Pinpoint the cell where the given text exists, returning its (X, Y) midpoint coordinate. 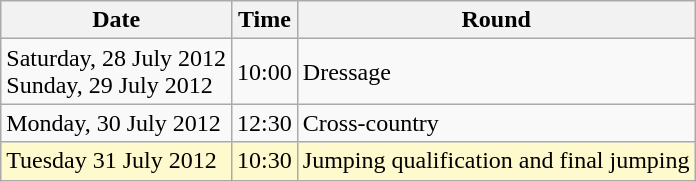
10:30 (265, 161)
Dressage (496, 72)
Time (265, 20)
Cross-country (496, 123)
12:30 (265, 123)
Jumping qualification and final jumping (496, 161)
Round (496, 20)
Monday, 30 July 2012 (116, 123)
10:00 (265, 72)
Date (116, 20)
Tuesday 31 July 2012 (116, 161)
Saturday, 28 July 2012Sunday, 29 July 2012 (116, 72)
